For the text-containing cell, return its midpoint in (x, y) coordinate format. 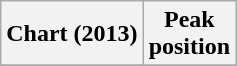
Peakposition (189, 34)
Chart (2013) (72, 34)
